Return the (x, y) coordinate for the center point of the cell that contains the specified text.  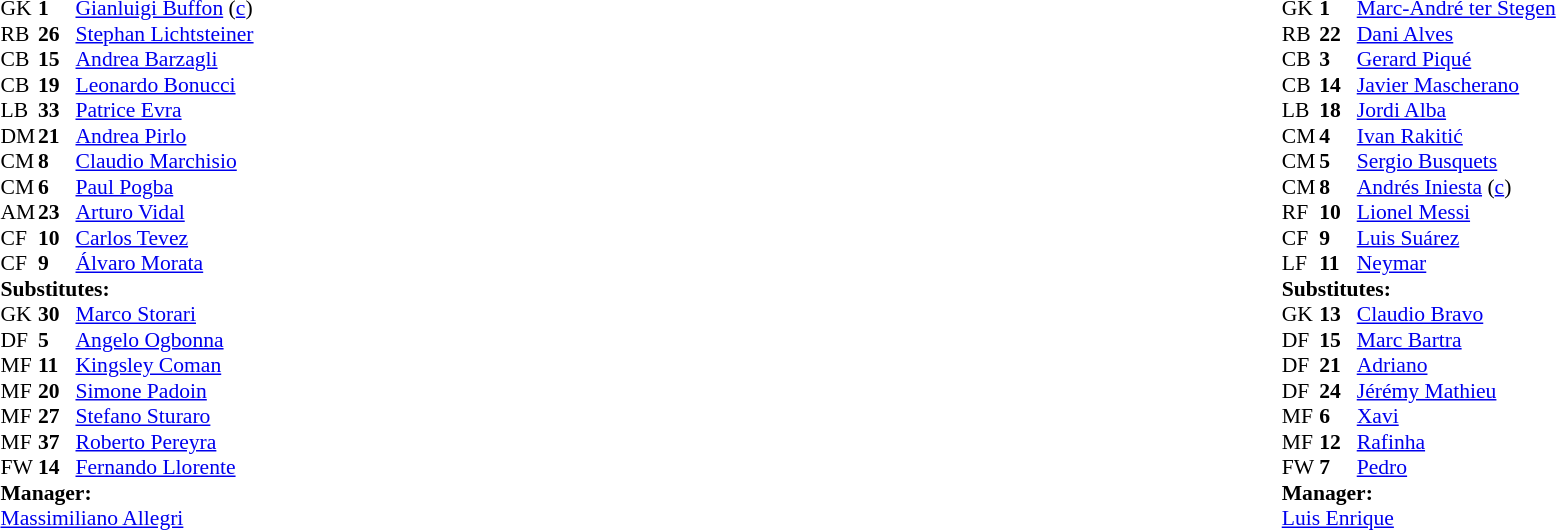
Patrice Evra (165, 111)
26 (57, 34)
Javier Mascherano (1456, 85)
Arturo Vidal (165, 213)
19 (57, 85)
Marc Bartra (1456, 340)
Andrea Barzagli (165, 59)
LF (1301, 263)
Jérémy Mathieu (1456, 391)
Kingsley Coman (165, 365)
30 (57, 315)
4 (1338, 136)
Lionel Messi (1456, 213)
Dani Alves (1456, 34)
7 (1338, 467)
Álvaro Morata (165, 263)
3 (1338, 59)
DM (19, 136)
12 (1338, 442)
18 (1338, 111)
RF (1301, 213)
23 (57, 213)
Claudio Marchisio (165, 161)
AM (19, 213)
Roberto Pereyra (165, 442)
Marco Storari (165, 315)
22 (1338, 34)
Sergio Busquets (1456, 161)
Andrea Pirlo (165, 136)
Angelo Ogbonna (165, 340)
Stefano Sturaro (165, 417)
Stephan Lichtsteiner (165, 34)
Xavi (1456, 417)
Neymar (1456, 263)
20 (57, 391)
Pedro (1456, 467)
Simone Padoin (165, 391)
27 (57, 417)
Ivan Rakitić (1456, 136)
Claudio Bravo (1456, 315)
Jordi Alba (1456, 111)
Fernando Llorente (165, 467)
Carlos Tevez (165, 238)
Leonardo Bonucci (165, 85)
Rafinha (1456, 442)
13 (1338, 315)
24 (1338, 391)
37 (57, 442)
33 (57, 111)
Gerard Piqué (1456, 59)
Paul Pogba (165, 187)
Adriano (1456, 365)
Luis Suárez (1456, 238)
Andrés Iniesta (c) (1456, 187)
